Locate the cell with the specified text and output its [X, Y] center coordinate. 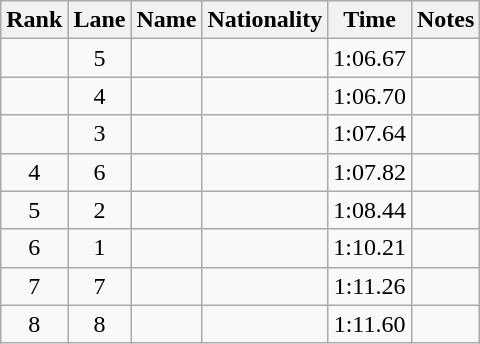
1:11.26 [370, 286]
1:08.44 [370, 210]
Lane [100, 20]
1:11.60 [370, 324]
1:06.70 [370, 96]
Name [166, 20]
Time [370, 20]
1:10.21 [370, 248]
1:07.64 [370, 134]
2 [100, 210]
1:06.67 [370, 58]
Rank [34, 20]
3 [100, 134]
Notes [445, 20]
Nationality [265, 20]
1:07.82 [370, 172]
1 [100, 248]
